Locate the cell with the specified text and output its (X, Y) center coordinate. 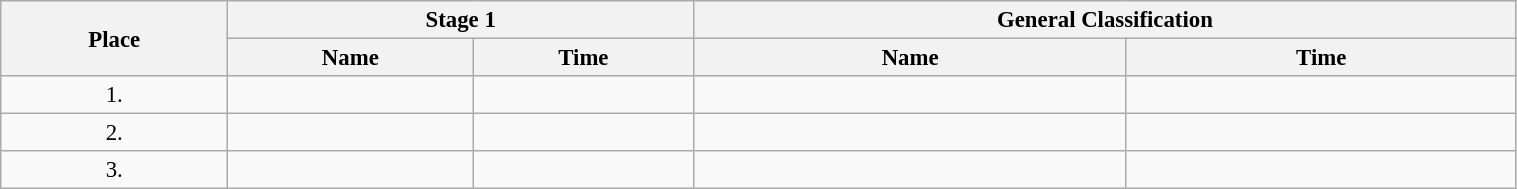
Place (114, 38)
1. (114, 95)
General Classification (1105, 20)
Stage 1 (461, 20)
2. (114, 133)
3. (114, 170)
